Provide the (X, Y) coordinate of the cell's center where the given text is located.  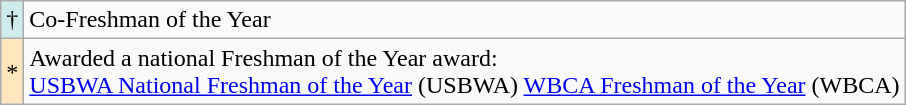
Awarded a national Freshman of the Year award:USBWA National Freshman of the Year (USBWA) WBCA Freshman of the Year (WBCA) (464, 72)
* (12, 72)
† (12, 20)
Co-Freshman of the Year (464, 20)
